Identify which cell holds the provided text, then report its [x, y] central coordinate. 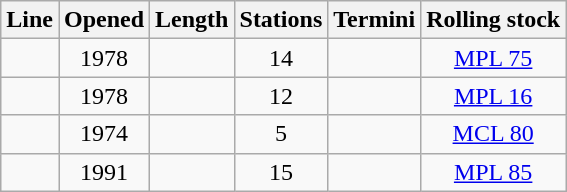
MPL 16 [494, 96]
Line [30, 20]
Length [192, 20]
Rolling stock [494, 20]
14 [281, 58]
Opened [104, 20]
12 [281, 96]
MPL 75 [494, 58]
5 [281, 134]
1974 [104, 134]
1991 [104, 172]
Stations [281, 20]
15 [281, 172]
MCL 80 [494, 134]
MPL 85 [494, 172]
Termini [374, 20]
